Detect which cell encompasses the target text, then output its (x, y) center coordinate. 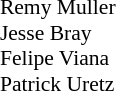
Jesse Bray (58, 33)
Felipe Viana (58, 59)
